Extract the [x, y] coordinate from the center of the cell holding the provided text.  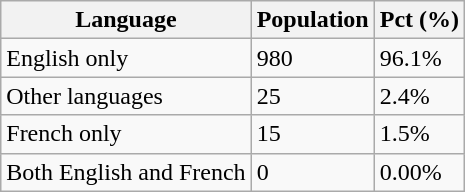
Pct (%) [419, 20]
French only [126, 134]
0 [312, 172]
Both English and French [126, 172]
2.4% [419, 96]
Population [312, 20]
15 [312, 134]
96.1% [419, 58]
25 [312, 96]
Other languages [126, 96]
Language [126, 20]
1.5% [419, 134]
0.00% [419, 172]
English only [126, 58]
980 [312, 58]
